Find where the given text appears and provide that cell's center as (X, Y) coordinate. 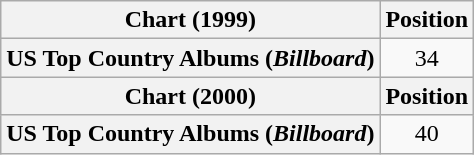
Chart (2000) (190, 96)
40 (427, 134)
Chart (1999) (190, 20)
34 (427, 58)
